Pinpoint the cell where the given text exists, returning its (x, y) midpoint coordinate. 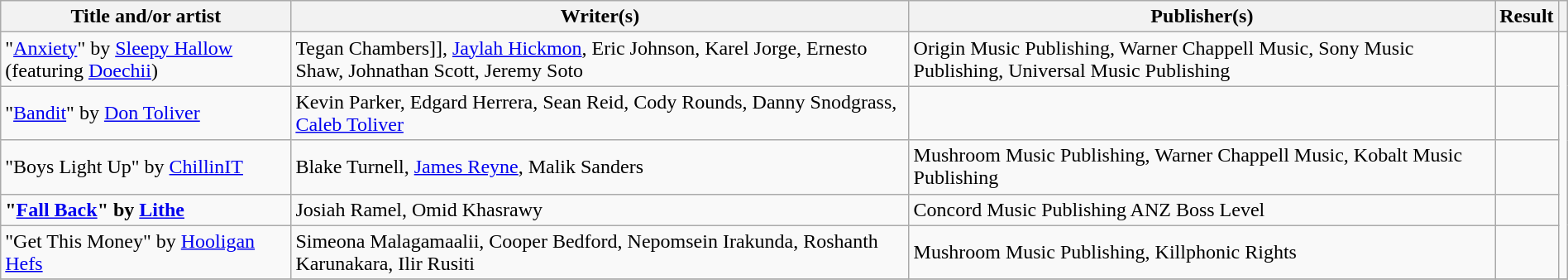
Origin Music Publishing, Warner Chappell Music, Sony Music Publishing, Universal Music Publishing (1202, 60)
Title and/or artist (146, 17)
Josiah Ramel, Omid Khasrawy (600, 210)
Mushroom Music Publishing, Warner Chappell Music, Kobalt Music Publishing (1202, 167)
"Anxiety" by Sleepy Hallow (featuring Doechii) (146, 60)
"Bandit" by Don Toliver (146, 113)
Tegan Chambers]], Jaylah Hickmon, Eric Johnson, Karel Jorge, Ernesto Shaw, Johnathan Scott, Jeremy Soto (600, 60)
Publisher(s) (1202, 17)
Blake Turnell, James Reyne, Malik Sanders (600, 167)
"Get This Money" by Hooligan Hefs (146, 252)
Writer(s) (600, 17)
Result (1527, 17)
Concord Music Publishing ANZ Boss Level (1202, 210)
Simeona Malagamaalii, Cooper Bedford, Nepomsein Irakunda, Roshanth Karunakara, Ilir Rusiti (600, 252)
Kevin Parker, Edgard Herrera, Sean Reid, Cody Rounds, Danny Snodgrass, Caleb Toliver (600, 113)
"Boys Light Up" by ChillinIT (146, 167)
"Fall Back" by Lithe (146, 210)
Mushroom Music Publishing, Killphonic Rights (1202, 252)
